Identify which cell holds the provided text, then report its [X, Y] central coordinate. 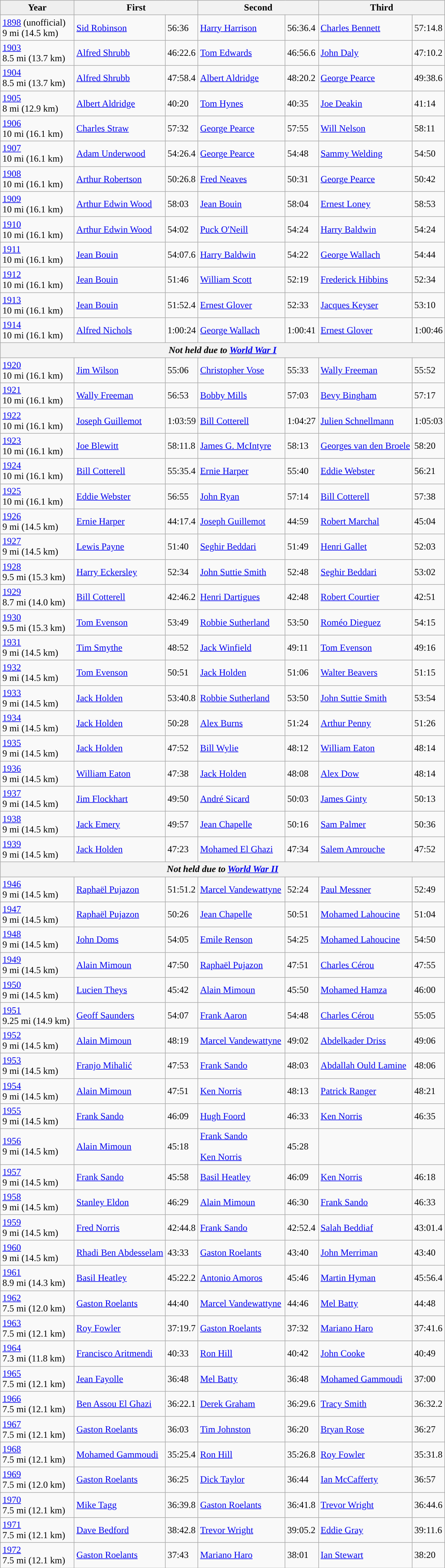
40:33 [182, 1353]
44:17.4 [182, 522]
Ian McCafferty [365, 1480]
44:59 [302, 522]
19609 mi (14.5 km) [37, 1253]
191410 mi (16.1 km) [37, 330]
Not held due to World War I [223, 350]
19647.3 mi (11.8 km) [37, 1353]
Puck O'Neill [242, 229]
19309.5 mi (15.3 km) [37, 622]
192110 mi (16.1 km) [37, 395]
192010 mi (16.1 km) [37, 370]
45:50 [302, 990]
Ian Stewart [365, 1556]
51:04 [428, 915]
19469 mi (14.5 km) [37, 889]
48:12 [302, 749]
19359 mi (14.5 km) [37, 749]
39:05.2 [302, 1530]
19589 mi (14.5 km) [37, 1202]
45:56.4 [428, 1278]
48:06 [428, 1066]
Tim Johnston [242, 1429]
Fred Norris [120, 1228]
19539 mi (14.5 km) [37, 1066]
36:44.6 [428, 1504]
48:52 [182, 647]
Bryan Rose [365, 1429]
John Doms [120, 939]
36:27 [428, 1429]
19269 mi (14.5 km) [37, 522]
47:53 [182, 1066]
19707.5 mi (12.1 km) [37, 1504]
55:35.4 [182, 471]
48:19 [182, 1040]
52:19 [302, 280]
36:29.6 [302, 1404]
Hugh Foord [242, 1116]
45:18 [182, 1147]
19289.5 mi (15.3 km) [37, 572]
Tom Edwards [242, 53]
48:21 [428, 1091]
19499 mi (14.5 km) [37, 965]
Antonio Amoros [242, 1278]
53:54 [428, 698]
52:33 [302, 305]
36:44 [302, 1480]
37:43 [182, 1556]
51:06 [302, 673]
Robert Marchal [365, 522]
44:48 [428, 1303]
45:04 [428, 522]
57:38 [428, 496]
56:55 [182, 496]
53:10 [428, 305]
39:11.6 [428, 1530]
46:29 [182, 1202]
19058 mi (12.9 km) [37, 103]
Stanley Eldon [120, 1202]
Jack Winfield [242, 647]
Lucien Theys [120, 990]
52:03 [428, 546]
54:22 [302, 254]
Year [37, 8]
37:32 [302, 1328]
Julien Schnellmann [365, 421]
19279 mi (14.5 km) [37, 546]
19579 mi (14.5 km) [37, 1177]
190610 mi (16.1 km) [37, 129]
57:55 [302, 129]
53:02 [428, 572]
50:03 [302, 799]
Will Nelson [365, 129]
19319 mi (14.5 km) [37, 647]
19399 mi (14.5 km) [37, 849]
Arthur Robertson [120, 179]
Not held due to World War II [223, 869]
Alex Burns [242, 723]
52:49 [428, 889]
49:06 [428, 1040]
42:51 [428, 597]
Frank Sando Ken Norris [242, 1147]
47:50 [182, 965]
Ben Assou El Ghazi [120, 1404]
19479 mi (14.5 km) [37, 915]
57:17 [428, 395]
19379 mi (14.5 km) [37, 799]
38:42.8 [182, 1530]
Bobby Mills [242, 395]
38:20 [428, 1556]
49:50 [182, 799]
Rhadi Ben Abdesselam [120, 1253]
40:49 [428, 1353]
42:44.8 [182, 1228]
50:31 [302, 179]
Henri Gallet [365, 546]
48:03 [302, 1066]
1:05:03 [428, 421]
52:24 [302, 889]
36:20 [302, 1429]
50:28 [182, 723]
19559 mi (14.5 km) [37, 1116]
19549 mi (14.5 km) [37, 1091]
Fred Neaves [242, 179]
58:04 [302, 204]
19637.5 mi (12.1 km) [37, 1328]
Martin Hyman [365, 1278]
49:38.6 [428, 78]
Dick Taylor [242, 1480]
45:58 [182, 1177]
Ernest Loney [365, 204]
Tom Hynes [242, 103]
1:03:59 [182, 421]
191210 mi (16.1 km) [37, 280]
19717.5 mi (12.1 km) [37, 1530]
53:49 [182, 622]
46:00 [428, 990]
Georges van den Broele [365, 446]
50:13 [428, 799]
19048.5 mi (13.7 km) [37, 78]
1:00:24 [182, 330]
42:48 [302, 597]
John Daly [365, 53]
Mohamed Hamza [365, 990]
53:40.8 [182, 698]
James G. McIntyre [242, 446]
48:20.2 [302, 78]
55:06 [182, 370]
Walter Beavers [365, 673]
19329 mi (14.5 km) [37, 673]
54:07 [182, 1015]
57:03 [302, 395]
Dave Bedford [120, 1530]
Henri Dartigues [242, 597]
19038.5 mi (13.7 km) [37, 53]
45:46 [302, 1278]
19509 mi (14.5 km) [37, 990]
Tim Smythe [120, 647]
Salem Amrouche [365, 849]
49:02 [302, 1040]
36:22.1 [182, 1404]
Jack Emery [120, 824]
45:22.2 [182, 1278]
19489 mi (14.5 km) [37, 939]
Franjo Mihalić [120, 1066]
Jean Fayolle [120, 1379]
58:53 [428, 204]
Harry Eckersley [120, 572]
Third [381, 8]
Jim Wilson [120, 370]
191110 mi (16.1 km) [37, 254]
James Ginty [365, 799]
19667.5 mi (12.1 km) [37, 1404]
49:16 [428, 647]
Sid Robinson [120, 28]
Francisco Aritmendi [120, 1353]
19389 mi (14.5 km) [37, 824]
19298.7 mi (14.0 km) [37, 597]
55:33 [302, 370]
43:01.4 [428, 1228]
192210 mi (16.1 km) [37, 421]
47:34 [302, 849]
51:15 [428, 673]
Paul Messner [365, 889]
37:41.6 [428, 1328]
55:52 [428, 370]
190910 mi (16.1 km) [37, 204]
Abdelkader Driss [365, 1040]
35:31.8 [428, 1454]
51:26 [428, 723]
54:25 [302, 939]
19569 mi (14.5 km) [37, 1147]
36:32.2 [428, 1404]
1:00:41 [302, 330]
Lewis Payne [120, 546]
36:39.8 [182, 1504]
35:25.4 [182, 1454]
John Merriman [365, 1253]
40:42 [302, 1353]
51:51.2 [182, 889]
Mohamed El Ghazi [242, 849]
54:26.4 [182, 153]
36:25 [182, 1480]
37:19.7 [182, 1328]
Second [258, 8]
Mike Tagg [120, 1504]
36:57 [428, 1480]
Alex Dow [365, 774]
191310 mi (16.1 km) [37, 305]
58:11 [428, 129]
19687.5 mi (12.1 km) [37, 1454]
Christopher Vose [242, 370]
Emile Renson [242, 939]
49:57 [182, 824]
19519.25 mi (14.9 km) [37, 1015]
Jim Flockhart [120, 799]
44:40 [182, 1303]
54:02 [182, 229]
19727.5 mi (12.1 km) [37, 1556]
36:03 [182, 1429]
42:52.4 [302, 1228]
57:32 [182, 129]
19618.9 mi (14.3 km) [37, 1278]
Roméo Dieguez [365, 622]
44:46 [302, 1303]
46:18 [428, 1177]
Derek Graham [242, 1404]
Patrick Ranger [365, 1091]
Geoff Saunders [120, 1015]
Adam Underwood [120, 153]
42:46.2 [182, 597]
Frederick Hibbins [365, 280]
48:08 [302, 774]
John Cooke [365, 1353]
37:00 [428, 1379]
Tracy Smith [365, 1404]
54:44 [428, 254]
54:15 [428, 622]
William Scott [242, 280]
19529 mi (14.5 km) [37, 1040]
46:35 [428, 1116]
46:56.6 [302, 53]
Arthur Penny [365, 723]
André Sicard [242, 799]
56:36.4 [302, 28]
58:13 [302, 446]
45:28 [302, 1147]
Bill Wylie [242, 749]
41:14 [428, 103]
58:20 [428, 446]
45:42 [182, 990]
51:24 [302, 723]
57:14.8 [428, 28]
55:05 [428, 1015]
50:36 [428, 824]
19599 mi (14.5 km) [37, 1228]
46:30 [302, 1202]
192310 mi (16.1 km) [37, 446]
19349 mi (14.5 km) [37, 723]
47:58.4 [182, 78]
First [136, 8]
1:00:46 [428, 330]
192410 mi (16.1 km) [37, 471]
58:11.8 [182, 446]
56:36 [182, 28]
54:05 [182, 939]
47:10.2 [428, 53]
Sam Palmer [365, 824]
35:26.8 [302, 1454]
50:42 [428, 179]
19657.5 mi (12.1 km) [37, 1379]
Robert Courtier [365, 597]
55:40 [302, 471]
Charles Straw [120, 129]
Eddie Gray [365, 1530]
1898 (unofficial)9 mi (14.5 km) [37, 28]
51:52.4 [182, 305]
John Ryan [242, 496]
Joe Blewitt [120, 446]
46:22.6 [182, 53]
Joe Deakin [365, 103]
36:41.8 [302, 1504]
Jacques Keyser [365, 305]
47:38 [182, 774]
19677.5 mi (12.1 km) [37, 1429]
190810 mi (16.1 km) [37, 179]
50:16 [302, 824]
19697.5 mi (12.0 km) [37, 1480]
40:35 [302, 103]
51:40 [182, 546]
50:26.8 [182, 179]
54:07.6 [182, 254]
40:20 [182, 103]
47:55 [428, 965]
Alfred Nichols [120, 330]
51:46 [182, 280]
48:13 [302, 1091]
19369 mi (14.5 km) [37, 774]
57:14 [302, 496]
191010 mi (16.1 km) [37, 229]
51:49 [302, 546]
56:53 [182, 395]
Abdallah Ould Lamine [365, 1066]
Frank Aaron [242, 1015]
49:11 [302, 647]
1:04:27 [302, 421]
19627.5 mi (12.0 km) [37, 1303]
52:48 [302, 572]
190710 mi (16.1 km) [37, 153]
192510 mi (16.1 km) [37, 496]
50:26 [182, 915]
Bevy Bingham [365, 395]
Sammy Welding [365, 153]
47:23 [182, 849]
19339 mi (14.5 km) [37, 698]
56:21 [428, 471]
Charles Bennett [365, 28]
58:03 [182, 204]
38:01 [302, 1556]
Salah Beddiaf [365, 1228]
Harry Harrison [242, 28]
43:33 [182, 1253]
